Capture the cell that displays the provided text and extract its (X, Y) central coordinate. 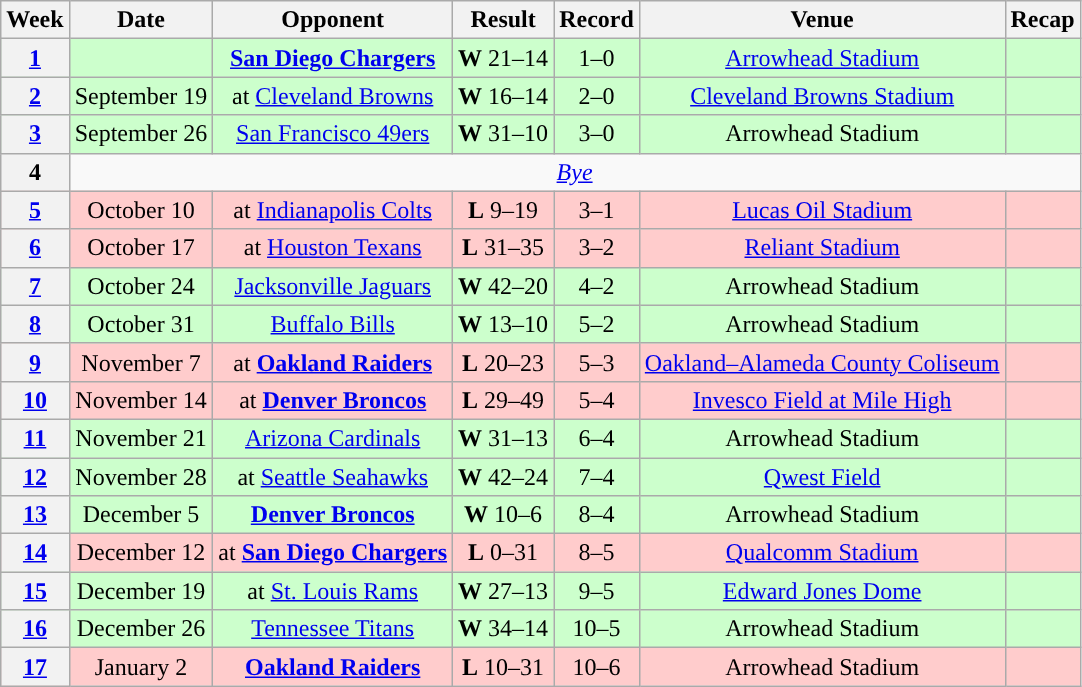
Denver Broncos (333, 515)
4 (35, 172)
7 (35, 286)
10 (35, 400)
Recap (1042, 20)
4–2 (597, 286)
L 10–31 (504, 667)
6–4 (597, 438)
3–2 (597, 248)
December 12 (141, 553)
at San Diego Chargers (333, 553)
W 16–14 (504, 96)
3–1 (597, 210)
Date (141, 20)
W 34–14 (504, 629)
Cleveland Browns Stadium (822, 96)
W 31–10 (504, 134)
at Houston Texans (333, 248)
2 (35, 96)
at Denver Broncos (333, 400)
15 (35, 591)
L 31–35 (504, 248)
at Seattle Seahawks (333, 477)
Record (597, 20)
5 (35, 210)
W 31–13 (504, 438)
Invesco Field at Mile High (822, 400)
14 (35, 553)
L 9–19 (504, 210)
17 (35, 667)
October 17 (141, 248)
10–5 (597, 629)
Oakland–Alameda County Coliseum (822, 362)
Qualcomm Stadium (822, 553)
7–4 (597, 477)
October 31 (141, 324)
Week (35, 20)
3 (35, 134)
January 2 (141, 667)
San Francisco 49ers (333, 134)
Jacksonville Jaguars (333, 286)
5–4 (597, 400)
at Indianapolis Colts (333, 210)
1 (35, 58)
8–4 (597, 515)
10–6 (597, 667)
11 (35, 438)
Tennessee Titans (333, 629)
at Cleveland Browns (333, 96)
W 42–24 (504, 477)
Result (504, 20)
Opponent (333, 20)
Oakland Raiders (333, 667)
Bye (574, 172)
December 26 (141, 629)
December 19 (141, 591)
Lucas Oil Stadium (822, 210)
October 10 (141, 210)
at St. Louis Rams (333, 591)
L 20–23 (504, 362)
W 10–6 (504, 515)
13 (35, 515)
October 24 (141, 286)
Reliant Stadium (822, 248)
L 0–31 (504, 553)
8 (35, 324)
November 28 (141, 477)
November 21 (141, 438)
3–0 (597, 134)
L 29–49 (504, 400)
16 (35, 629)
6 (35, 248)
1–0 (597, 58)
8–5 (597, 553)
W 27–13 (504, 591)
Edward Jones Dome (822, 591)
Buffalo Bills (333, 324)
Arizona Cardinals (333, 438)
2–0 (597, 96)
September 19 (141, 96)
12 (35, 477)
W 42–20 (504, 286)
5–2 (597, 324)
Venue (822, 20)
W 21–14 (504, 58)
9–5 (597, 591)
W 13–10 (504, 324)
November 7 (141, 362)
November 14 (141, 400)
at Oakland Raiders (333, 362)
9 (35, 362)
December 5 (141, 515)
5–3 (597, 362)
September 26 (141, 134)
San Diego Chargers (333, 58)
Qwest Field (822, 477)
